Locate the cell with the specified text and output its (x, y) center coordinate. 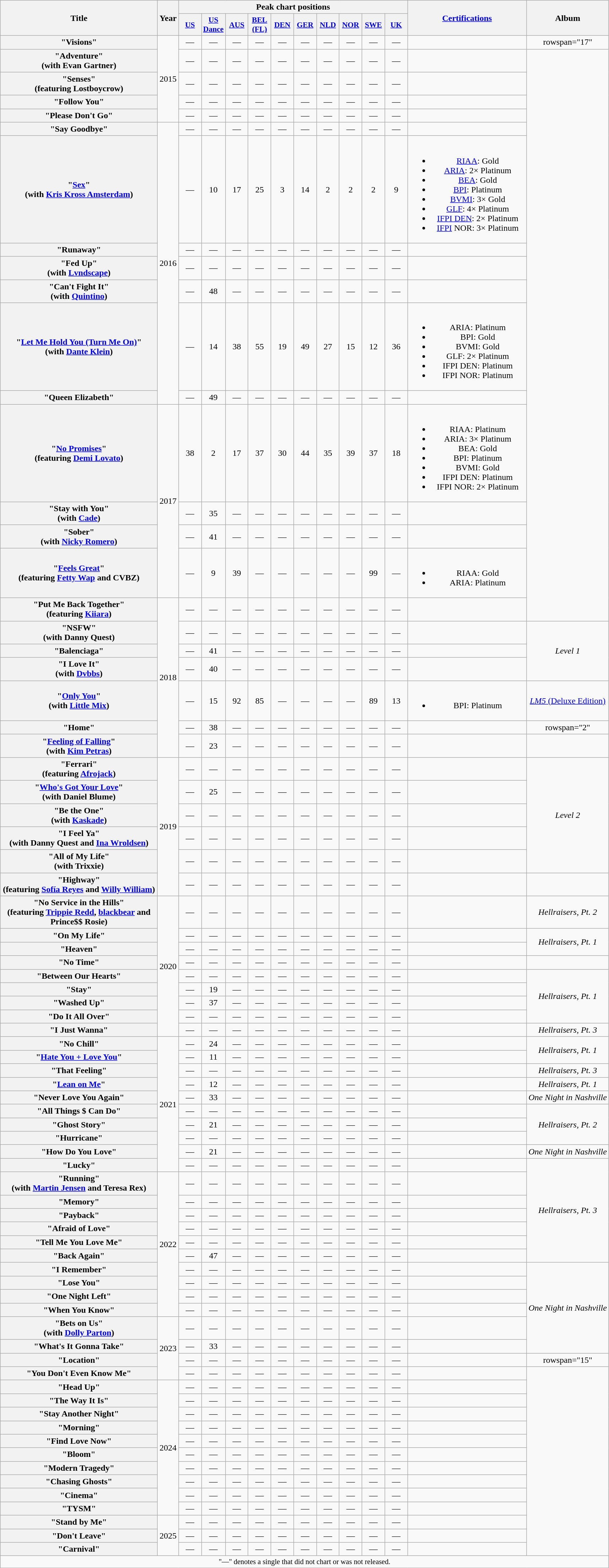
RIAA: GoldARIA: Platinum (467, 573)
11 (213, 1057)
"Afraid of Love" (79, 1229)
"Queen Elizabeth" (79, 398)
"Lean on Me" (79, 1084)
2019 (168, 826)
Level 1 (568, 651)
"One Night Left" (79, 1296)
"Sober" (with Nicky Romero) (79, 537)
"Carnival" (79, 1549)
AUS (237, 25)
30 (282, 453)
"Hate You + Love You" (79, 1057)
24 (213, 1043)
"Location" (79, 1360)
"The Way It Is" (79, 1400)
"Ferrari"(featuring Afrojack) (79, 769)
"Fed Up"(with Lvndscape) (79, 268)
"How Do You Love" (79, 1152)
"No Promises" (featuring Demi Lovato) (79, 453)
85 (260, 701)
"Feeling of Falling"(with Kim Petras) (79, 745)
"Washed Up" (79, 1003)
"Morning" (79, 1427)
"Payback" (79, 1215)
Level 2 (568, 815)
Peak chart positions (293, 7)
2015 (168, 79)
2018 (168, 677)
"Chasing Ghosts" (79, 1481)
NOR (350, 25)
"Heaven" (79, 949)
2021 (168, 1104)
NLD (328, 25)
2023 (168, 1348)
92 (237, 701)
"Adventure"(with Evan Gartner) (79, 60)
2016 (168, 263)
"Between Our Hearts" (79, 976)
"Visions" (79, 42)
"Follow You" (79, 102)
"I Remember" (79, 1269)
"Never Love You Again" (79, 1098)
UK (396, 25)
"All of My Life" (with Trixxie) (79, 861)
48 (213, 291)
LM5 (Deluxe Edition) (568, 701)
"Please Don't Go" (79, 115)
44 (305, 453)
"On My Life" (79, 935)
"Let Me Hold You (Turn Me On)"(with Dante Klein) (79, 347)
"Be the One" (with Kaskade) (79, 815)
"Lucky" (79, 1165)
"Sex"(with Kris Kross Amsterdam) (79, 189)
"Find Love Now" (79, 1441)
"Do It All Over" (79, 1016)
Certifications (467, 18)
"I Feel Ya" (with Danny Quest and Ina Wroldsen) (79, 838)
"No Service in the Hills" (featuring Trippie Redd, blackbear and Prince$$ Rosie) (79, 912)
"Tell Me You Love Me" (79, 1242)
Album (568, 18)
GER (305, 25)
"Back Again" (79, 1256)
"NSFW" (with Danny Quest) (79, 633)
"Running" (with Martin Jensen and Teresa Rex) (79, 1184)
rowspan="17" (568, 42)
"Home" (79, 727)
"Memory" (79, 1202)
"Can't Fight It"(with Quintino) (79, 291)
"Balenciaga" (79, 651)
27 (328, 347)
ARIA: PlatinumBPI: GoldBVMI: GoldGLF: 2× PlatinumIFPI DEN: PlatinumIFPI NOR: Platinum (467, 347)
47 (213, 1256)
"I Love It" (with Dvbbs) (79, 669)
"Who's Got Your Love" (with Daniel Blume) (79, 792)
"Say Goodbye" (79, 129)
"Bloom" (79, 1454)
2025 (168, 1535)
"Feels Great" (featuring Fetty Wap and CVBZ) (79, 573)
13 (396, 701)
BEL(FL) (260, 25)
89 (373, 701)
2022 (168, 1244)
"TYSM" (79, 1508)
10 (213, 189)
"Senses"(featuring Lostboycrow) (79, 84)
"Lose You" (79, 1283)
"Stay" (79, 989)
"Cinema" (79, 1495)
"—" denotes a single that did not chart or was not released. (305, 1562)
"Head Up" (79, 1387)
"Stay with You" (with Cade) (79, 513)
"Stay Another Night" (79, 1414)
"Modern Tragedy" (79, 1468)
2020 (168, 966)
"Runaway" (79, 250)
"No Chill" (79, 1043)
"Ghost Story" (79, 1125)
"That Feeling" (79, 1070)
"When You Know" (79, 1310)
"Put Me Back Together" (featuring Kiiara) (79, 609)
RIAA: GoldARIA: 2× PlatinumBEA: GoldBPI: PlatinumBVMI: 3× GoldGLF: 4× PlatinumIFPI DEN: 2× PlatinumIFPI NOR: 3× Platinum (467, 189)
"Stand by Me" (79, 1522)
"What's It Gonna Take" (79, 1346)
USDance (213, 25)
40 (213, 669)
99 (373, 573)
SWE (373, 25)
2017 (168, 501)
Title (79, 18)
55 (260, 347)
"Bets on Us" (with Dolly Parton) (79, 1328)
rowspan="2" (568, 727)
18 (396, 453)
"No Time" (79, 962)
36 (396, 347)
"Highway" (featuring Sofía Reyes and Willy William) (79, 885)
US (190, 25)
DEN (282, 25)
rowspan="15" (568, 1360)
23 (213, 745)
BPI: Platinum (467, 701)
RIAA: PlatinumARIA: 3× PlatinumBEA: GoldBPI: PlatinumBVMI: GoldIFPI DEN: PlatinumIFPI NOR: 2× Platinum (467, 453)
"You Don't Even Know Me" (79, 1373)
2024 (168, 1448)
"I Just Wanna" (79, 1030)
Year (168, 18)
3 (282, 189)
"Only You" (with Little Mix) (79, 701)
"Don't Leave" (79, 1535)
"Hurricane" (79, 1138)
"All Things $ Can Do" (79, 1111)
